Determine the [X, Y] coordinate at the center of the cell enclosing the given text.  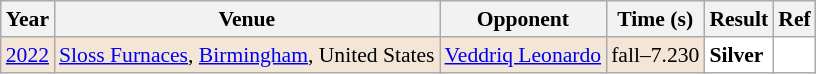
Venue [247, 19]
Opponent [524, 19]
Ref [794, 19]
2022 [28, 55]
Silver [738, 55]
Veddriq Leonardo [524, 55]
Result [738, 19]
fall–7.230 [655, 55]
Time (s) [655, 19]
Year [28, 19]
Sloss Furnaces, Birmingham, United States [247, 55]
